Search for the cell housing the specified text and yield its [X, Y] center coordinate. 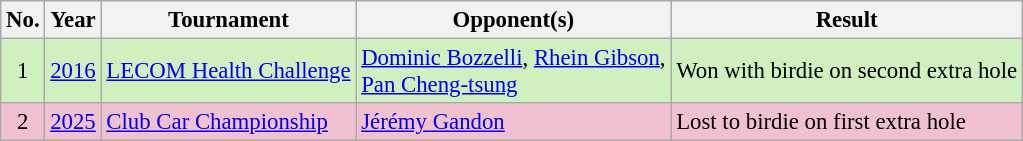
2 [23, 122]
Opponent(s) [514, 20]
Result [847, 20]
No. [23, 20]
Year [73, 20]
Lost to birdie on first extra hole [847, 122]
2016 [73, 72]
2025 [73, 122]
Dominic Bozzelli, Rhein Gibson, Pan Cheng-tsung [514, 72]
1 [23, 72]
Jérémy Gandon [514, 122]
Tournament [228, 20]
Club Car Championship [228, 122]
LECOM Health Challenge [228, 72]
Won with birdie on second extra hole [847, 72]
